Return [x, y] of the center of cell containing provided text 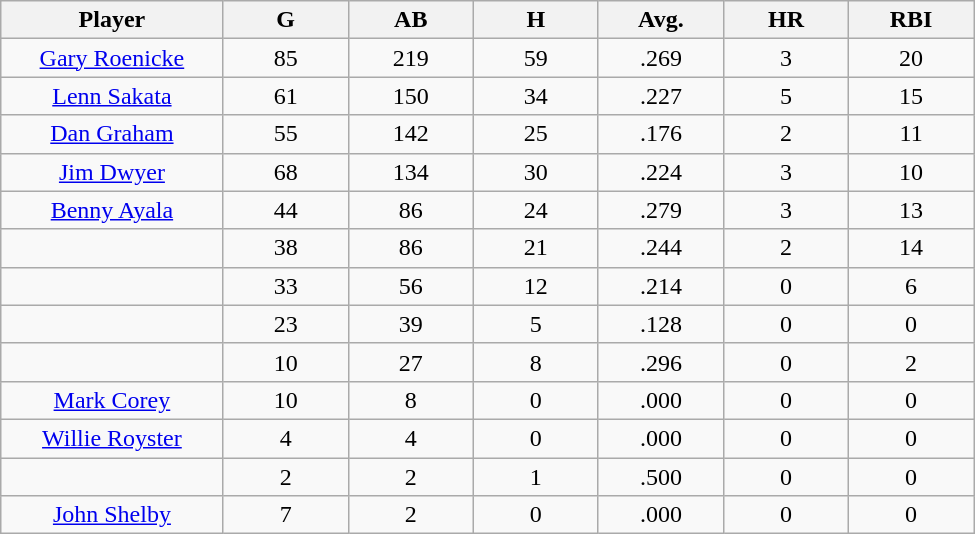
7 [286, 515]
6 [912, 286]
56 [410, 286]
39 [410, 324]
RBI [912, 20]
11 [912, 134]
Lenn Sakata [112, 96]
.279 [660, 210]
Benny Ayala [112, 210]
H [536, 20]
Jim Dwyer [112, 172]
68 [286, 172]
33 [286, 286]
G [286, 20]
13 [912, 210]
14 [912, 248]
21 [536, 248]
44 [286, 210]
24 [536, 210]
Player [112, 20]
.176 [660, 134]
.296 [660, 362]
150 [410, 96]
.224 [660, 172]
12 [536, 286]
Mark Corey [112, 400]
30 [536, 172]
85 [286, 58]
34 [536, 96]
25 [536, 134]
20 [912, 58]
59 [536, 58]
Avg. [660, 20]
.128 [660, 324]
38 [286, 248]
219 [410, 58]
.214 [660, 286]
John Shelby [112, 515]
61 [286, 96]
.227 [660, 96]
Dan Graham [112, 134]
HR [786, 20]
Willie Royster [112, 438]
15 [912, 96]
1 [536, 477]
23 [286, 324]
142 [410, 134]
27 [410, 362]
55 [286, 134]
134 [410, 172]
.269 [660, 58]
Gary Roenicke [112, 58]
AB [410, 20]
.244 [660, 248]
.500 [660, 477]
